Identify which cell holds the provided text, then report its [X, Y] central coordinate. 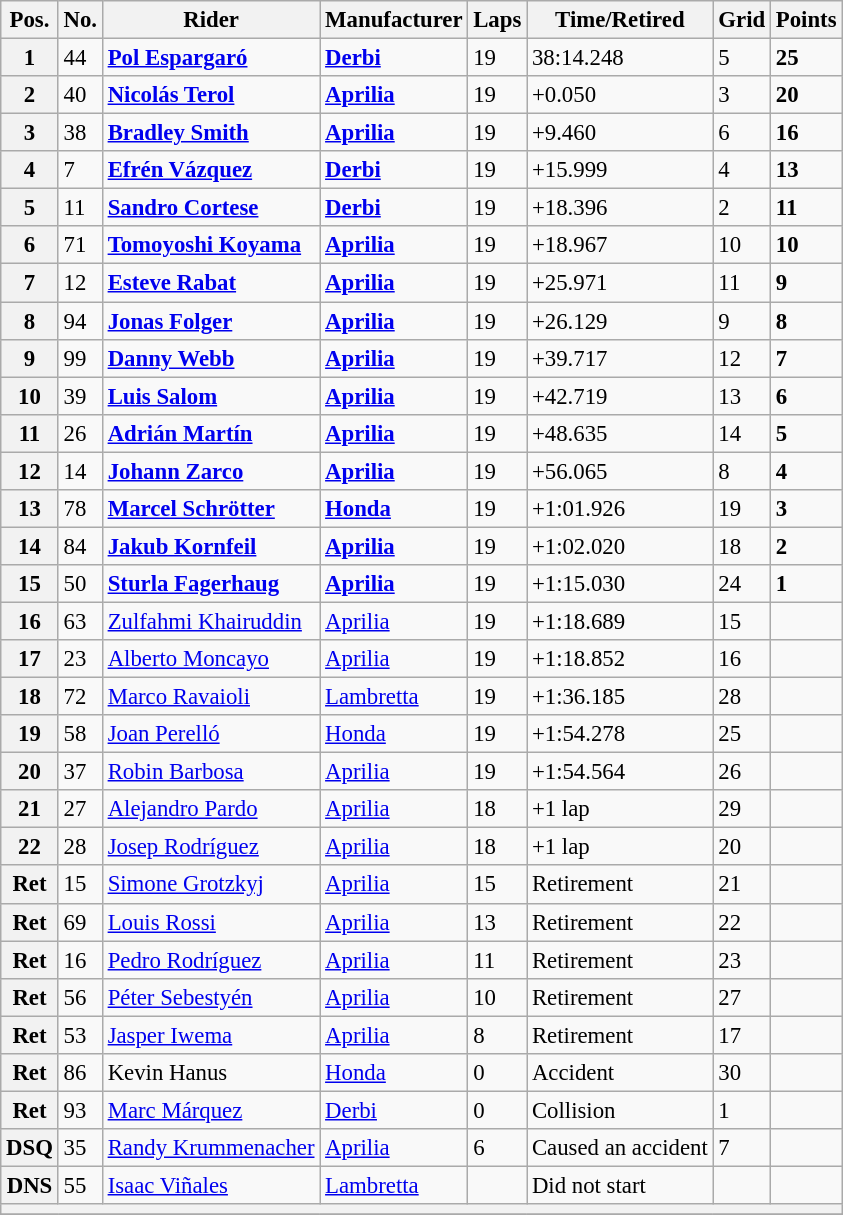
Grid [742, 20]
+39.717 [620, 358]
Esteve Rabat [210, 283]
+1:54.278 [620, 734]
Kevin Hanus [210, 1073]
+56.065 [620, 471]
+1:36.185 [620, 697]
Did not start [620, 1185]
Pedro Rodríguez [210, 960]
55 [80, 1185]
Time/Retired [620, 20]
Randy Krummenacher [210, 1148]
99 [80, 358]
24 [742, 584]
84 [80, 546]
Sandro Cortese [210, 208]
Efrén Vázquez [210, 170]
Marco Ravaioli [210, 697]
+1:54.564 [620, 772]
93 [80, 1110]
29 [742, 809]
DNS [30, 1185]
Joan Perelló [210, 734]
38:14.248 [620, 58]
Alejandro Pardo [210, 809]
Marcel Schrötter [210, 509]
Jakub Kornfeil [210, 546]
Rider [210, 20]
+15.999 [620, 170]
58 [80, 734]
No. [80, 20]
+25.971 [620, 283]
44 [80, 58]
86 [80, 1073]
50 [80, 584]
Tomoyoshi Koyama [210, 245]
Alberto Moncayo [210, 659]
Luis Salom [210, 396]
Manufacturer [394, 20]
40 [80, 95]
Simone Grotzkyj [210, 885]
Péter Sebestyén [210, 997]
+1:15.030 [620, 584]
+1:18.852 [620, 659]
Collision [620, 1110]
+26.129 [620, 321]
37 [80, 772]
+18.967 [620, 245]
Danny Webb [210, 358]
+48.635 [620, 433]
+9.460 [620, 133]
69 [80, 922]
53 [80, 1035]
Nicolás Terol [210, 95]
Bradley Smith [210, 133]
Isaac Viñales [210, 1185]
Zulfahmi Khairuddin [210, 621]
Sturla Fagerhaug [210, 584]
94 [80, 321]
Jonas Folger [210, 321]
30 [742, 1073]
39 [80, 396]
+1:02.020 [620, 546]
Pos. [30, 20]
Louis Rossi [210, 922]
56 [80, 997]
Johann Zarco [210, 471]
Marc Márquez [210, 1110]
+0.050 [620, 95]
Points [806, 20]
Caused an accident [620, 1148]
DSQ [30, 1148]
38 [80, 133]
72 [80, 697]
+42.719 [620, 396]
Josep Rodríguez [210, 847]
+1:18.689 [620, 621]
Pol Espargaró [210, 58]
+18.396 [620, 208]
+1:01.926 [620, 509]
Accident [620, 1073]
63 [80, 621]
71 [80, 245]
Robin Barbosa [210, 772]
Adrián Martín [210, 433]
35 [80, 1148]
78 [80, 509]
Jasper Iwema [210, 1035]
Laps [498, 20]
